For the text-containing cell, return its midpoint in [x, y] coordinate format. 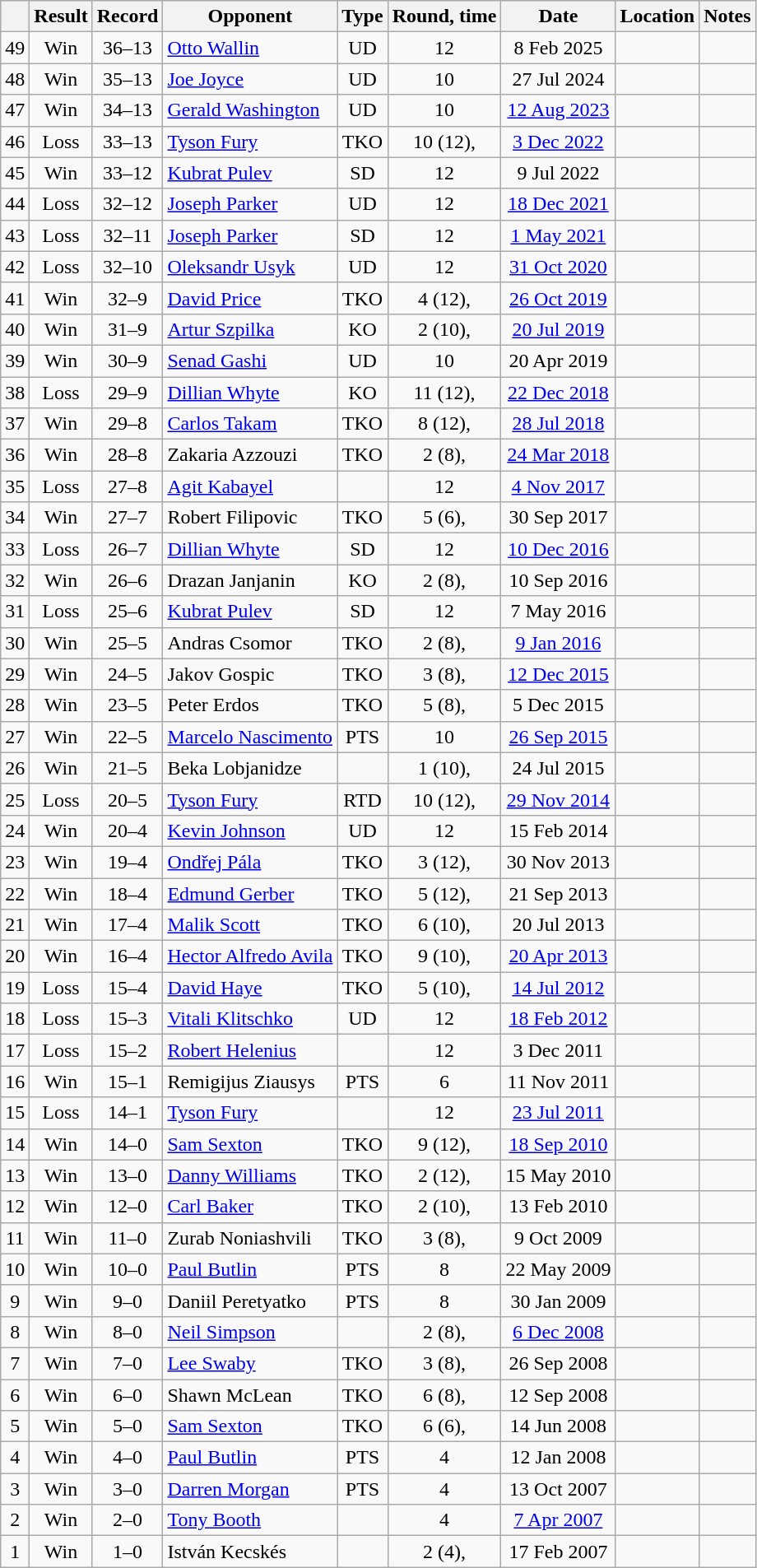
39 [15, 361]
10 Sep 2016 [558, 580]
38 [15, 393]
5 Dec 2015 [558, 705]
12 Jan 2008 [558, 1458]
12–0 [128, 1207]
19–4 [128, 862]
35 [15, 486]
29 Nov 2014 [558, 799]
3–0 [128, 1489]
4 (12), [444, 298]
8 (12), [444, 424]
Tony Booth [250, 1520]
29–9 [128, 393]
Senad Gashi [250, 361]
Andras Csomor [250, 643]
32–9 [128, 298]
22 May 2009 [558, 1269]
12 Sep 2008 [558, 1395]
21 Sep 2013 [558, 893]
7–0 [128, 1363]
Darren Morgan [250, 1489]
25–6 [128, 612]
3 Dec 2011 [558, 1050]
5 [15, 1426]
8–0 [128, 1332]
22 [15, 893]
35–13 [128, 79]
13 [15, 1175]
9 Oct 2009 [558, 1238]
Record [128, 16]
4–0 [128, 1458]
Carlos Takam [250, 424]
24 Jul 2015 [558, 768]
30 [15, 643]
Zakaria Azzouzi [250, 455]
17 Feb 2007 [558, 1552]
Notes [727, 16]
Daniil Peretyatko [250, 1300]
Lee Swaby [250, 1363]
6 (6), [444, 1426]
27 Jul 2024 [558, 79]
31–9 [128, 329]
12 Dec 2015 [558, 674]
24–5 [128, 674]
Beka Lobjanidze [250, 768]
27–8 [128, 486]
18–4 [128, 893]
Edmund Gerber [250, 893]
Robert Helenius [250, 1050]
6–0 [128, 1395]
15 May 2010 [558, 1175]
14–1 [128, 1113]
Robert Filipovic [250, 518]
Round, time [444, 16]
14 Jun 2008 [558, 1426]
15–3 [128, 1019]
13–0 [128, 1175]
20 Apr 2019 [558, 361]
Kevin Johnson [250, 831]
9 Jan 2016 [558, 643]
14 Jul 2012 [558, 988]
Carl Baker [250, 1207]
20 [15, 956]
20 Apr 2013 [558, 956]
18 Feb 2012 [558, 1019]
Malik Scott [250, 925]
34–13 [128, 110]
15–1 [128, 1082]
Ondřej Pála [250, 862]
10 Dec 2016 [558, 549]
István Kecskés [250, 1552]
2 (4), [444, 1552]
33–12 [128, 173]
David Haye [250, 988]
26 Sep 2008 [558, 1363]
8 Feb 2025 [558, 48]
5 (10), [444, 988]
Vitali Klitschko [250, 1019]
28–8 [128, 455]
1 [15, 1552]
13 Oct 2007 [558, 1489]
17–4 [128, 925]
7 May 2016 [558, 612]
5 (8), [444, 705]
15–2 [128, 1050]
Hector Alfredo Avila [250, 956]
6 Dec 2008 [558, 1332]
2–0 [128, 1520]
David Price [250, 298]
Gerald Washington [250, 110]
45 [15, 173]
22 Dec 2018 [558, 393]
14–0 [128, 1144]
Remigijus Ziausys [250, 1082]
12 Aug 2023 [558, 110]
24 [15, 831]
Agit Kabayel [250, 486]
15 [15, 1113]
18 [15, 1019]
43 [15, 235]
32–10 [128, 267]
30 Jan 2009 [558, 1300]
44 [15, 204]
20 Jul 2019 [558, 329]
5–0 [128, 1426]
16 [15, 1082]
Zurab Noniashvili [250, 1238]
14 [15, 1144]
23 Jul 2011 [558, 1113]
26–6 [128, 580]
Joe Joyce [250, 79]
Oleksandr Usyk [250, 267]
32 [15, 580]
46 [15, 142]
Result [61, 16]
26–7 [128, 549]
9–0 [128, 1300]
Type [362, 16]
20–5 [128, 799]
9 (12), [444, 1144]
4 Nov 2017 [558, 486]
48 [15, 79]
15–4 [128, 988]
RTD [362, 799]
36–13 [128, 48]
18 Dec 2021 [558, 204]
27 [15, 737]
1 (10), [444, 768]
26 [15, 768]
Jakov Gospic [250, 674]
36 [15, 455]
23 [15, 862]
27–7 [128, 518]
17 [15, 1050]
Neil Simpson [250, 1332]
1–0 [128, 1552]
34 [15, 518]
18 Sep 2010 [558, 1144]
20–4 [128, 831]
9 [15, 1300]
25–5 [128, 643]
11–0 [128, 1238]
26 Oct 2019 [558, 298]
2 (12), [444, 1175]
5 (6), [444, 518]
20 Jul 2013 [558, 925]
29–8 [128, 424]
42 [15, 267]
31 [15, 612]
32–12 [128, 204]
Opponent [250, 16]
5 (12), [444, 893]
32–11 [128, 235]
33 [15, 549]
Danny Williams [250, 1175]
Date [558, 16]
16–4 [128, 956]
11 [15, 1238]
28 [15, 705]
30–9 [128, 361]
3 (12), [444, 862]
Otto Wallin [250, 48]
25 [15, 799]
19 [15, 988]
30 Sep 2017 [558, 518]
21 [15, 925]
24 Mar 2018 [558, 455]
37 [15, 424]
9 (10), [444, 956]
33–13 [128, 142]
Location [657, 16]
Drazan Janjanin [250, 580]
15 Feb 2014 [558, 831]
3 [15, 1489]
3 Dec 2022 [558, 142]
6 (10), [444, 925]
2 [15, 1520]
7 Apr 2007 [558, 1520]
26 Sep 2015 [558, 737]
49 [15, 48]
21–5 [128, 768]
30 Nov 2013 [558, 862]
Artur Szpilka [250, 329]
13 Feb 2010 [558, 1207]
22–5 [128, 737]
41 [15, 298]
29 [15, 674]
28 Jul 2018 [558, 424]
23–5 [128, 705]
Peter Erdos [250, 705]
31 Oct 2020 [558, 267]
10–0 [128, 1269]
11 Nov 2011 [558, 1082]
47 [15, 110]
Shawn McLean [250, 1395]
7 [15, 1363]
Marcelo Nascimento [250, 737]
11 (12), [444, 393]
9 Jul 2022 [558, 173]
1 May 2021 [558, 235]
40 [15, 329]
6 (8), [444, 1395]
